Search for the cell housing the specified text and yield its [x, y] center coordinate. 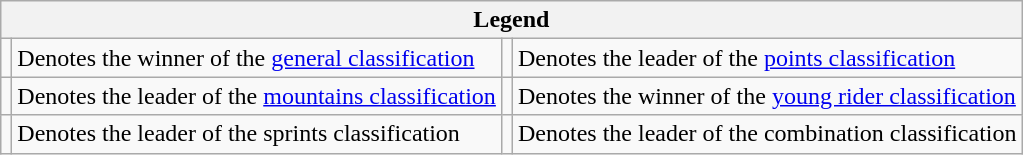
Denotes the leader of the points classification [767, 58]
Denotes the leader of the combination classification [767, 134]
Denotes the winner of the young rider classification [767, 96]
Denotes the leader of the mountains classification [257, 96]
Denotes the winner of the general classification [257, 58]
Denotes the leader of the sprints classification [257, 134]
Legend [512, 20]
